From the cell containing the given text, extract its center point as [X, Y] coordinate. 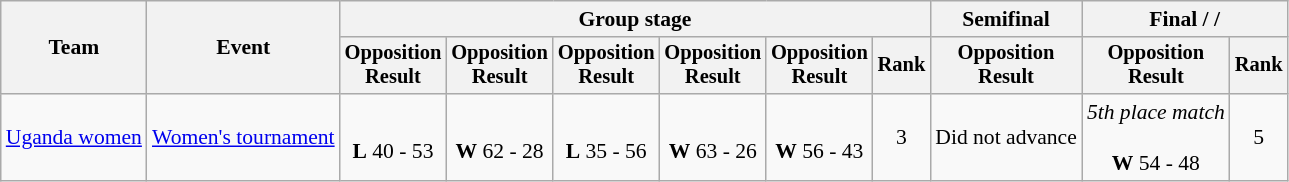
Final / / [1185, 19]
L 35 - 56 [606, 138]
5th place matchW 54 - 48 [1156, 138]
Did not advance [1006, 138]
Semifinal [1006, 19]
Event [244, 48]
W 63 - 26 [712, 138]
3 [902, 138]
5 [1259, 138]
W 62 - 28 [500, 138]
W 56 - 43 [820, 138]
L 40 - 53 [394, 138]
Group stage [636, 19]
Uganda women [74, 138]
Team [74, 48]
Women's tournament [244, 138]
